Capture the cell that displays the provided text and extract its (X, Y) central coordinate. 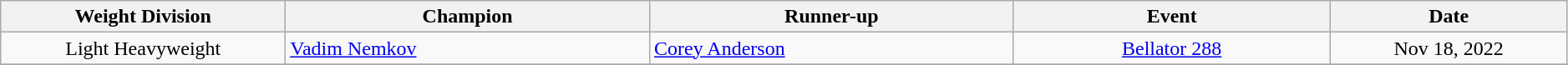
Runner-up (831, 17)
Vadim Nemkov (468, 48)
Champion (468, 17)
Corey Anderson (831, 48)
Nov 18, 2022 (1449, 48)
Date (1449, 17)
Bellator 288 (1171, 48)
Light Heavyweight (144, 48)
Weight Division (144, 17)
Event (1171, 17)
